Scan for the cell matching the given text and deliver its [x, y] coordinate at center. 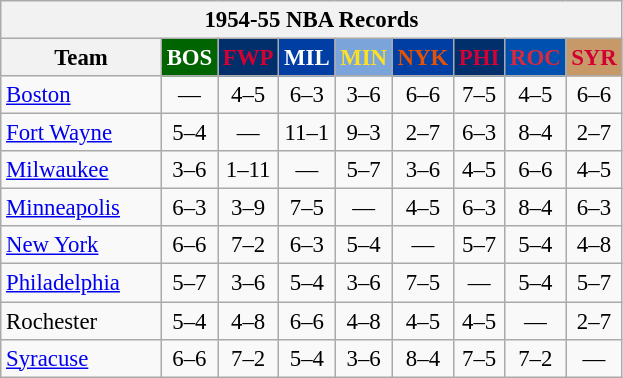
1–11 [248, 170]
Milwaukee [82, 170]
Fort Wayne [82, 133]
Philadelphia [82, 283]
BOS [189, 58]
PHI [480, 58]
1954-55 NBA Records [312, 20]
New York [82, 245]
SYR [594, 58]
Team [82, 58]
11–1 [307, 133]
Syracuse [82, 358]
ROC [536, 58]
9–3 [364, 133]
Minneapolis [82, 208]
NYK [422, 58]
Boston [82, 95]
MIL [307, 58]
Rochester [82, 321]
3–9 [248, 208]
FWP [248, 58]
MIN [364, 58]
